Pinpoint the cell where the given text exists, returning its [X, Y] midpoint coordinate. 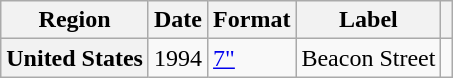
United States [75, 58]
1994 [178, 58]
7" [252, 58]
Region [75, 20]
Label [368, 20]
Date [178, 20]
Format [252, 20]
Beacon Street [368, 58]
